Return the (x, y) coordinate for the center point of the cell that contains the specified text.  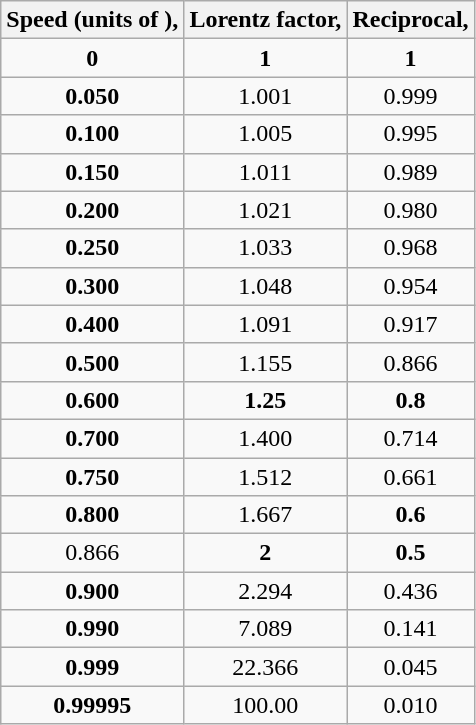
0.989 (410, 172)
1.033 (266, 248)
0.800 (92, 515)
1.005 (266, 134)
1.400 (266, 438)
0.500 (92, 362)
0.436 (410, 591)
1.021 (266, 210)
Speed (units of ), (92, 20)
0.100 (92, 134)
1.667 (266, 515)
Reciprocal, (410, 20)
0.661 (410, 477)
22.366 (266, 667)
0.968 (410, 248)
7.089 (266, 629)
1.155 (266, 362)
0.8 (410, 400)
0.714 (410, 438)
0.99995 (92, 705)
0.141 (410, 629)
1.091 (266, 324)
1.001 (266, 96)
0.900 (92, 591)
1.011 (266, 172)
0.750 (92, 477)
1.512 (266, 477)
0.400 (92, 324)
0.990 (92, 629)
0.045 (410, 667)
0.150 (92, 172)
0.954 (410, 286)
0.6 (410, 515)
0.300 (92, 286)
2 (266, 553)
2.294 (266, 591)
0.250 (92, 248)
0.980 (410, 210)
0.010 (410, 705)
0.5 (410, 553)
0.600 (92, 400)
0.050 (92, 96)
Lorentz factor, (266, 20)
0.917 (410, 324)
1.25 (266, 400)
100.00 (266, 705)
0 (92, 58)
0.700 (92, 438)
0.995 (410, 134)
1.048 (266, 286)
0.200 (92, 210)
